Scan for the cell matching the given text and deliver its [x, y] coordinate at center. 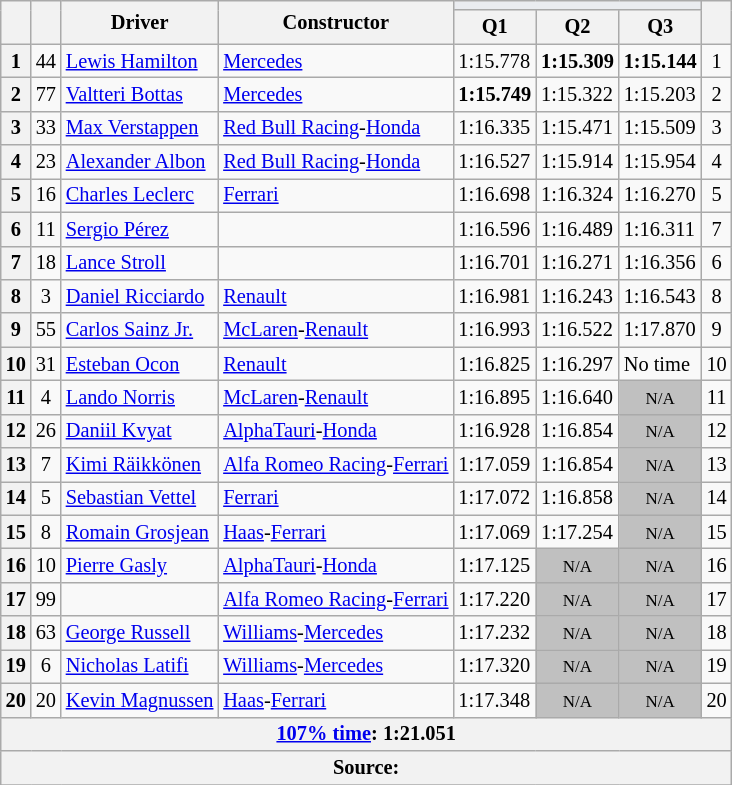
Q1 [494, 27]
1:15.509 [660, 128]
1:15.203 [660, 94]
1:16.701 [494, 263]
1:16.640 [578, 397]
107% time: 1:21.051 [366, 734]
Kevin Magnussen [140, 700]
Lance Stroll [140, 263]
Nicholas Latifi [140, 666]
Lando Norris [140, 397]
1:16.243 [578, 296]
1:16.928 [494, 431]
1:17.220 [494, 599]
55 [46, 330]
Pierre Gasly [140, 565]
1:17.320 [494, 666]
31 [46, 364]
1:17.348 [494, 700]
1:16.311 [660, 229]
Q2 [578, 27]
1:16.698 [494, 195]
1:16.324 [578, 195]
1:16.858 [578, 498]
Driver [140, 22]
1:17.232 [494, 633]
1:15.322 [578, 94]
1:16.522 [578, 330]
Sebastian Vettel [140, 498]
Source: [366, 767]
Max Verstappen [140, 128]
Esteban Ocon [140, 364]
Constructor [336, 22]
George Russell [140, 633]
1:15.954 [660, 162]
26 [46, 431]
77 [46, 94]
1:17.254 [578, 532]
1:16.993 [494, 330]
Alexander Albon [140, 162]
Q3 [660, 27]
33 [46, 128]
1:15.914 [578, 162]
99 [46, 599]
Charles Leclerc [140, 195]
1:17.072 [494, 498]
1:16.825 [494, 364]
No time [660, 364]
1:16.356 [660, 263]
1:17.870 [660, 330]
1:16.335 [494, 128]
1:15.309 [578, 61]
1:17.069 [494, 532]
1:15.144 [660, 61]
1:16.596 [494, 229]
Sergio Pérez [140, 229]
1:16.543 [660, 296]
Carlos Sainz Jr. [140, 330]
Daniel Ricciardo [140, 296]
1:16.271 [578, 263]
Kimi Räikkönen [140, 465]
Romain Grosjean [140, 532]
23 [46, 162]
1:17.125 [494, 565]
Daniil Kvyat [140, 431]
1:17.059 [494, 465]
Valtteri Bottas [140, 94]
1:16.981 [494, 296]
1:16.297 [578, 364]
1:16.895 [494, 397]
44 [46, 61]
1:15.778 [494, 61]
1:16.270 [660, 195]
1:15.471 [578, 128]
1:15.749 [494, 94]
1:16.527 [494, 162]
63 [46, 633]
Lewis Hamilton [140, 61]
1:16.489 [578, 229]
